Pinpoint the cell where the given text exists, returning its (x, y) midpoint coordinate. 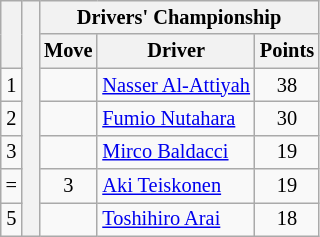
Mirco Baldacci (176, 152)
30 (287, 118)
Driver (176, 51)
= (12, 186)
18 (287, 219)
Points (287, 51)
2 (12, 118)
Move (68, 51)
5 (12, 219)
Drivers' Championship (179, 17)
Fumio Nutahara (176, 118)
1 (12, 85)
Aki Teiskonen (176, 186)
Toshihiro Arai (176, 219)
Nasser Al-Attiyah (176, 85)
38 (287, 85)
